Search for the cell housing the specified text and yield its [X, Y] center coordinate. 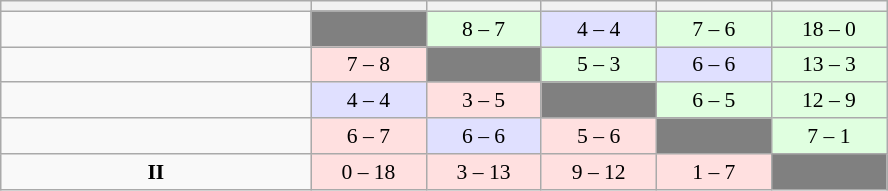
7 – 1 [828, 136]
9 – 12 [598, 172]
6 – 5 [714, 101]
13 – 3 [828, 65]
5 – 6 [598, 136]
7 – 6 [714, 29]
II [156, 172]
6 – 7 [368, 136]
5 – 3 [598, 65]
1 – 7 [714, 172]
18 – 0 [828, 29]
12 – 9 [828, 101]
0 – 18 [368, 172]
3 – 13 [484, 172]
8 – 7 [484, 29]
3 – 5 [484, 101]
7 – 8 [368, 65]
